Scan for the cell matching the given text and deliver its (x, y) coordinate at center. 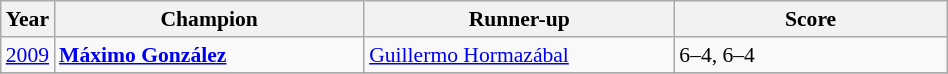
6–4, 6–4 (810, 55)
Guillermo Hormazábal (519, 55)
2009 (28, 55)
Year (28, 19)
Runner-up (519, 19)
Score (810, 19)
Champion (209, 19)
Máximo González (209, 55)
